Return (X, Y) of the center of cell containing provided text 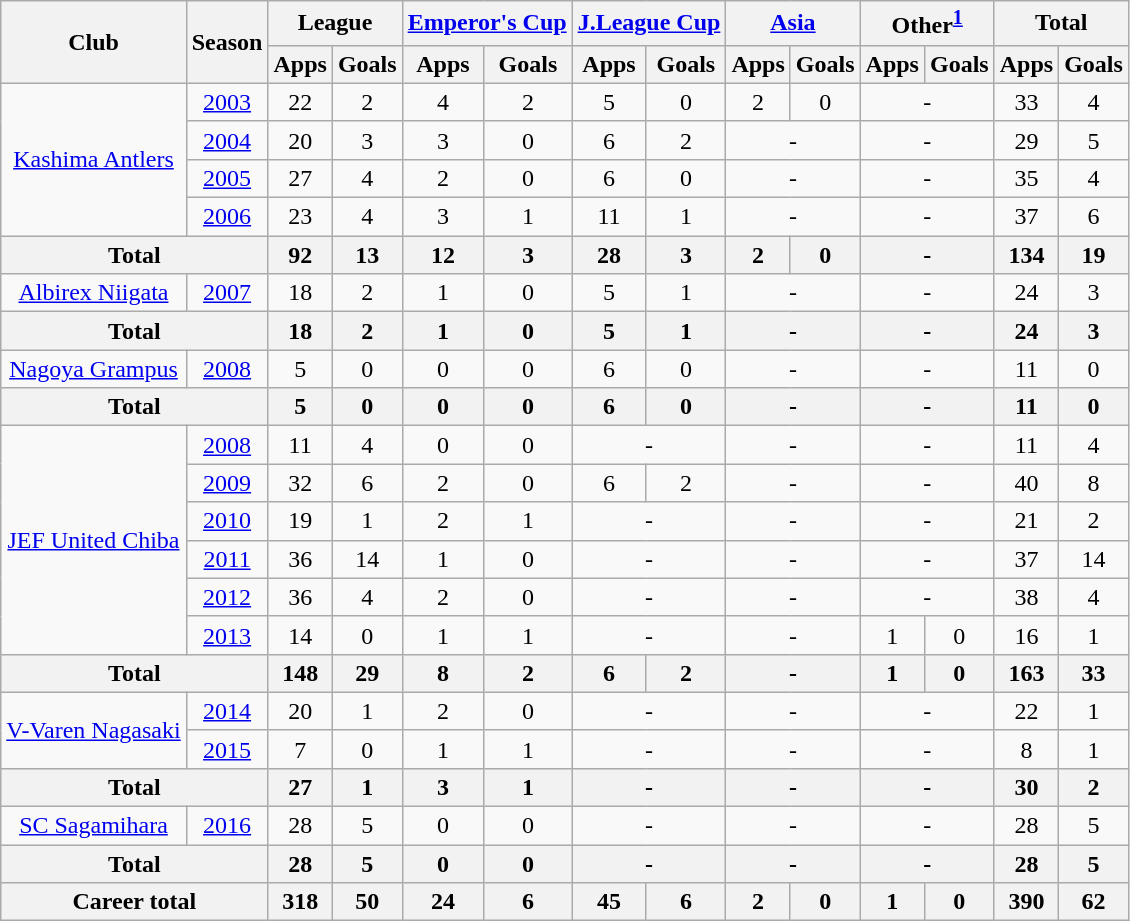
V-Varen Nagasaki (94, 730)
2014 (227, 711)
62 (1094, 902)
SC Sagamihara (94, 826)
Kashima Antlers (94, 159)
12 (443, 255)
2009 (227, 483)
13 (367, 255)
J.League Cup (649, 24)
163 (1026, 673)
2010 (227, 521)
2005 (227, 178)
2007 (227, 293)
390 (1026, 902)
92 (300, 255)
JEF United Chiba (94, 540)
2003 (227, 102)
Club (94, 42)
45 (609, 902)
7 (300, 749)
League (335, 24)
32 (300, 483)
40 (1026, 483)
16 (1026, 635)
2004 (227, 140)
50 (367, 902)
Other1 (927, 24)
30 (1026, 787)
Asia (793, 24)
Season (227, 42)
Emperor's Cup (487, 24)
2012 (227, 597)
Career total (134, 902)
23 (300, 217)
38 (1026, 597)
2015 (227, 749)
318 (300, 902)
148 (300, 673)
21 (1026, 521)
2013 (227, 635)
35 (1026, 178)
Nagoya Grampus (94, 369)
2011 (227, 559)
Albirex Niigata (94, 293)
2016 (227, 826)
2006 (227, 217)
134 (1026, 255)
